Determine the (x, y) coordinate at the center of the cell enclosing the given text.  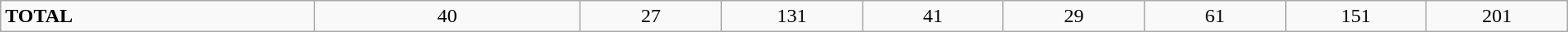
TOTAL (157, 16)
201 (1497, 16)
41 (933, 16)
40 (447, 16)
131 (791, 16)
29 (1073, 16)
61 (1215, 16)
151 (1355, 16)
27 (651, 16)
